Locate the cell with the specified text and output its [x, y] center coordinate. 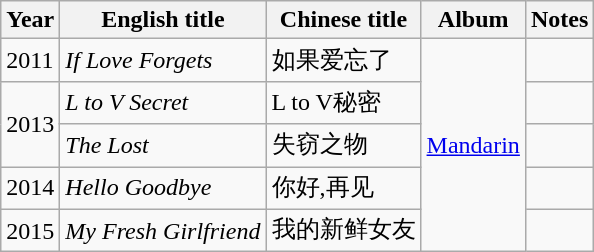
如果爱忘了 [344, 60]
Notes [559, 20]
Hello Goodbye [163, 188]
L to V Secret [163, 102]
2011 [30, 60]
If Love Forgets [163, 60]
Album [473, 20]
我的新鲜女友 [344, 230]
Mandarin [473, 146]
The Lost [163, 146]
你好,再见 [344, 188]
Year [30, 20]
L to V秘密 [344, 102]
失窃之物 [344, 146]
2014 [30, 188]
Chinese title [344, 20]
2015 [30, 230]
2013 [30, 124]
My Fresh Girlfriend [163, 230]
English title [163, 20]
